Determine the [X, Y] coordinate at the center of the cell enclosing the given text.  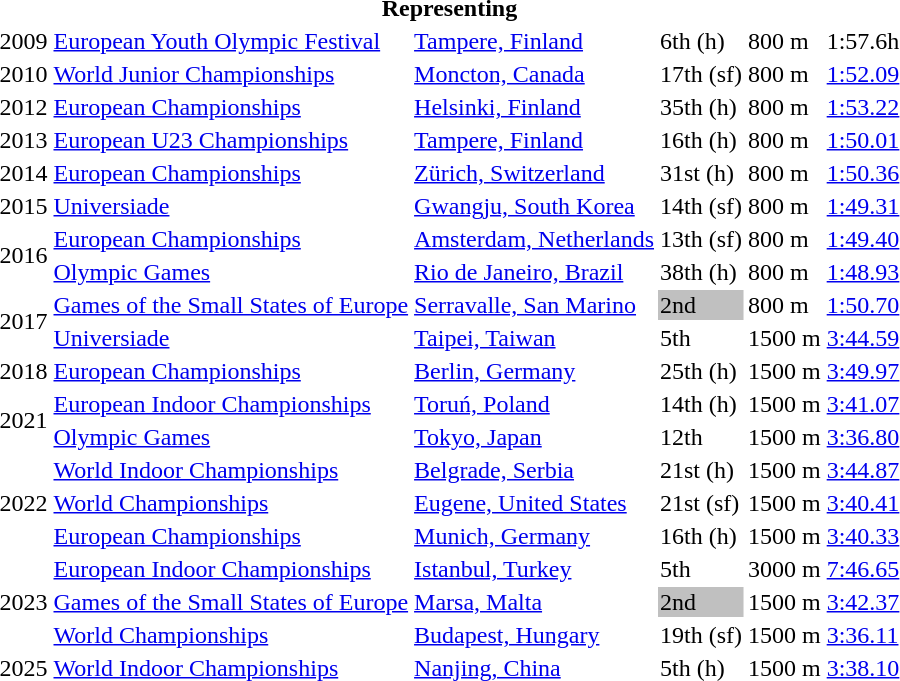
17th (sf) [702, 74]
Serravalle, San Marino [534, 305]
25th (h) [702, 371]
21st (sf) [702, 503]
35th (h) [702, 107]
19th (sf) [702, 635]
13th (sf) [702, 239]
14th (h) [702, 404]
Gwangju, South Korea [534, 206]
World Indoor Championships [231, 470]
38th (h) [702, 272]
31st (h) [702, 173]
Taipei, Taiwan [534, 338]
World Junior Championships [231, 74]
Tokyo, Japan [534, 437]
Berlin, Germany [534, 371]
6th (h) [702, 41]
21st (h) [702, 470]
European Youth Olympic Festival [231, 41]
Marsa, Malta [534, 602]
Belgrade, Serbia [534, 470]
European U23 Championships [231, 140]
Rio de Janeiro, Brazil [534, 272]
Zürich, Switzerland [534, 173]
Budapest, Hungary [534, 635]
3000 m [784, 569]
Moncton, Canada [534, 74]
14th (sf) [702, 206]
Munich, Germany [534, 536]
Toruń, Poland [534, 404]
Helsinki, Finland [534, 107]
12th [702, 437]
Istanbul, Turkey [534, 569]
Amsterdam, Netherlands [534, 239]
Eugene, United States [534, 503]
